Detect which cell encompasses the target text, then output its (X, Y) center coordinate. 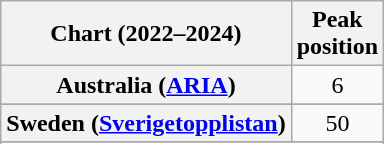
Chart (2022–2024) (146, 34)
50 (337, 123)
Sweden (Sverigetopplistan) (146, 123)
Peakposition (337, 34)
Australia (ARIA) (146, 85)
6 (337, 85)
